Scan for the cell matching the given text and deliver its [x, y] coordinate at center. 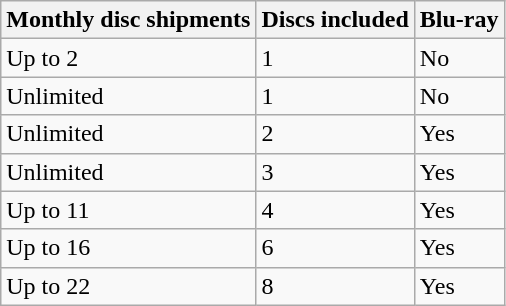
6 [335, 248]
Up to 11 [128, 210]
Up to 2 [128, 58]
Up to 22 [128, 286]
8 [335, 286]
Up to 16 [128, 248]
2 [335, 134]
Monthly disc shipments [128, 20]
3 [335, 172]
4 [335, 210]
Blu-ray [459, 20]
Discs included [335, 20]
